Detect which cell encompasses the target text, then output its [x, y] center coordinate. 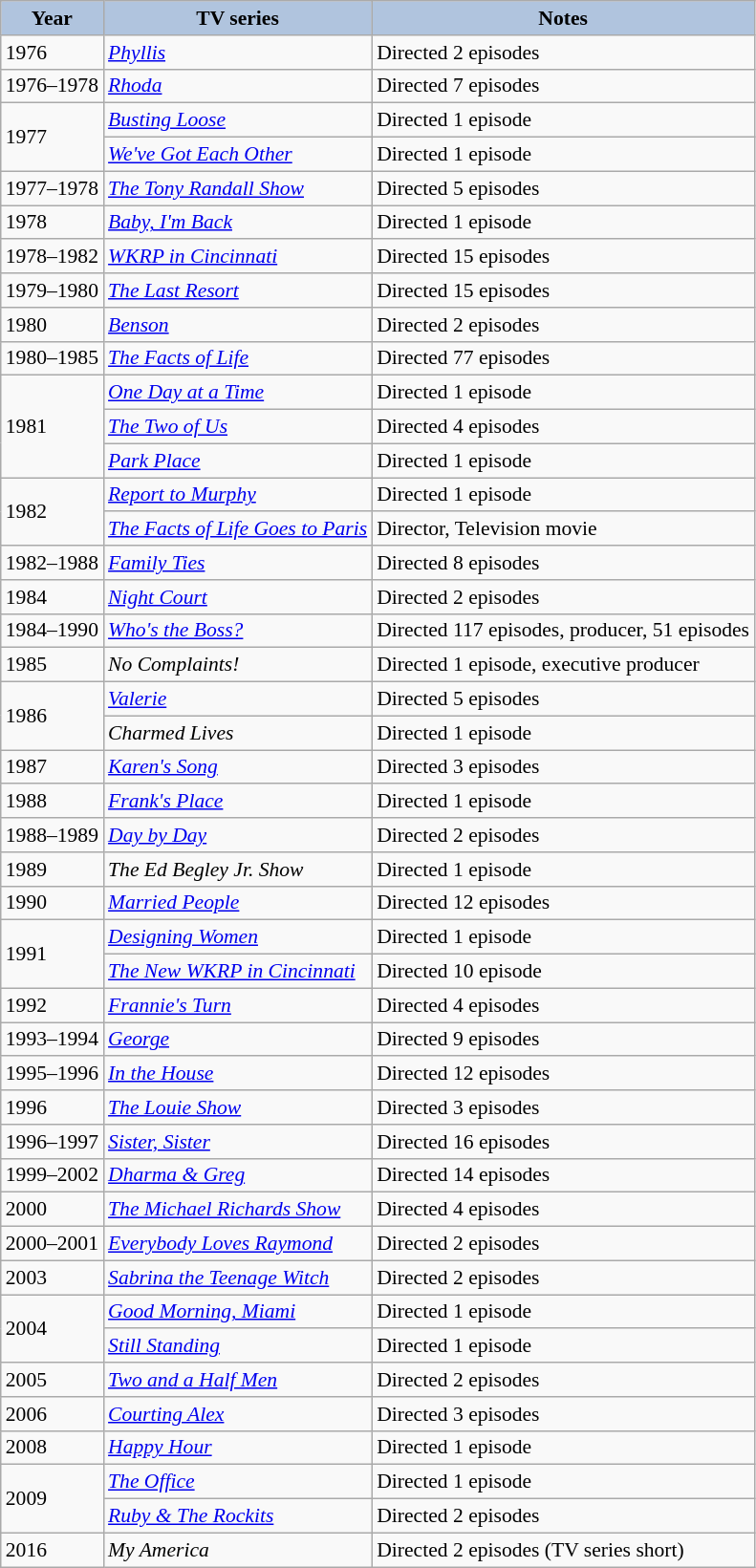
1977–1978 [52, 188]
The Michael Richards Show [237, 1210]
1992 [52, 1005]
The Louie Show [237, 1107]
The Office [237, 1482]
Director, Television movie [563, 529]
Designing Women [237, 937]
The Facts of Life [237, 358]
1993–1994 [52, 1040]
Courting Alex [237, 1414]
The Facts of Life Goes to Paris [237, 529]
My America [237, 1550]
Directed 9 episodes [563, 1040]
1981 [52, 426]
1984 [52, 597]
Married People [237, 903]
1991 [52, 954]
1979–1980 [52, 290]
Everybody Loves Raymond [237, 1244]
The Tony Randall Show [237, 188]
Ruby & The Rockits [237, 1516]
Day by Day [237, 835]
2009 [52, 1498]
1980–1985 [52, 358]
Phyllis [237, 53]
Two and a Half Men [237, 1380]
Directed 14 episodes [563, 1175]
1978 [52, 223]
WKRP in Cincinnati [237, 257]
Valerie [237, 699]
1982 [52, 512]
1996–1997 [52, 1142]
The Two of Us [237, 427]
2008 [52, 1448]
1977 [52, 138]
Still Standing [237, 1346]
2004 [52, 1328]
We've Got Each Other [237, 155]
Directed 77 episodes [563, 358]
1988 [52, 802]
No Complaints! [237, 665]
1986 [52, 717]
Notes [563, 18]
1987 [52, 767]
1995–1996 [52, 1074]
Karen's Song [237, 767]
Baby, I'm Back [237, 223]
2016 [52, 1550]
The New WKRP in Cincinnati [237, 972]
George [237, 1040]
Directed 2 episodes (TV series short) [563, 1550]
Rhoda [237, 86]
Charmed Lives [237, 733]
The Ed Begley Jr. Show [237, 870]
Benson [237, 325]
2000 [52, 1210]
2000–2001 [52, 1244]
1999–2002 [52, 1175]
Happy Hour [237, 1448]
The Last Resort [237, 290]
Park Place [237, 461]
2005 [52, 1380]
1996 [52, 1107]
2006 [52, 1414]
Good Morning, Miami [237, 1312]
Year [52, 18]
1990 [52, 903]
1980 [52, 325]
TV series [237, 18]
Who's the Boss? [237, 631]
Directed 7 episodes [563, 86]
In the House [237, 1074]
Dharma & Greg [237, 1175]
1976 [52, 53]
Report to Murphy [237, 495]
1978–1982 [52, 257]
Busting Loose [237, 120]
1976–1978 [52, 86]
Frank's Place [237, 802]
Sister, Sister [237, 1142]
1989 [52, 870]
1982–1988 [52, 563]
Directed 8 episodes [563, 563]
Directed 1 episode, executive producer [563, 665]
Directed 10 episode [563, 972]
1984–1990 [52, 631]
1988–1989 [52, 835]
2003 [52, 1278]
Directed 117 episodes, producer, 51 episodes [563, 631]
Sabrina the Teenage Witch [237, 1278]
Night Court [237, 597]
Family Ties [237, 563]
Directed 16 episodes [563, 1142]
1985 [52, 665]
Frannie's Turn [237, 1005]
One Day at a Time [237, 393]
